Search for the cell housing the specified text and yield its (x, y) center coordinate. 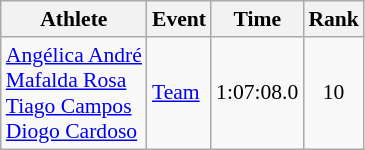
Angélica AndréMafalda RosaTiago CamposDiogo Cardoso (74, 93)
Event (179, 19)
10 (334, 93)
Athlete (74, 19)
Rank (334, 19)
1:07:08.0 (257, 93)
Time (257, 19)
Team (179, 93)
